Detect which cell encompasses the target text, then output its (x, y) center coordinate. 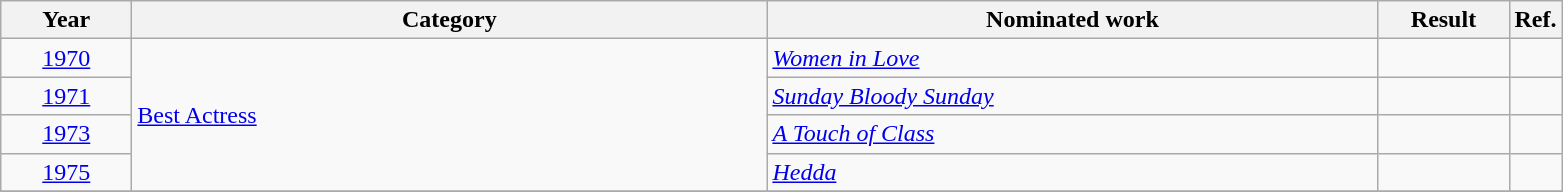
1970 (66, 58)
Nominated work (1072, 20)
Hedda (1072, 172)
Year (66, 20)
Best Actress (450, 115)
Category (450, 20)
1975 (66, 172)
1973 (66, 134)
Women in Love (1072, 58)
Ref. (1536, 20)
1971 (66, 96)
A Touch of Class (1072, 134)
Sunday Bloody Sunday (1072, 96)
Result (1444, 20)
